From the cell containing the given text, extract its center point as [x, y] coordinate. 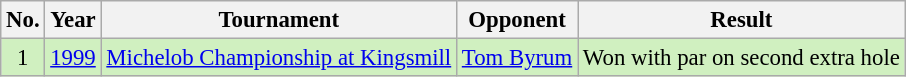
1 [23, 58]
Michelob Championship at Kingsmill [278, 58]
Result [742, 20]
1999 [73, 58]
Tom Byrum [518, 58]
Year [73, 20]
Won with par on second extra hole [742, 58]
No. [23, 20]
Opponent [518, 20]
Tournament [278, 20]
